For the text-containing cell, return its midpoint in [X, Y] coordinate format. 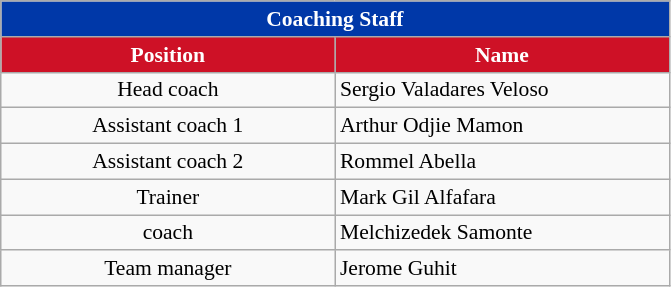
Rommel Abella [502, 162]
coach [168, 233]
Mark Gil Alfafara [502, 197]
Team manager [168, 269]
Position [168, 55]
Trainer [168, 197]
Assistant coach 1 [168, 126]
Melchizedek Samonte [502, 233]
Coaching Staff [335, 19]
Sergio Valadares Veloso [502, 90]
Name [502, 55]
Assistant coach 2 [168, 162]
Jerome Guhit [502, 269]
Arthur Odjie Mamon [502, 126]
Head coach [168, 90]
